Pinpoint the cell where the given text exists, returning its [x, y] midpoint coordinate. 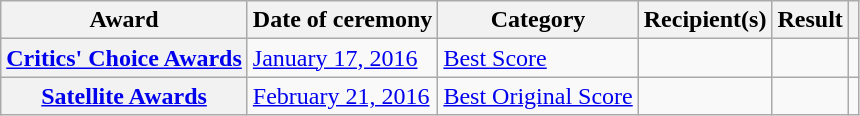
Award [124, 20]
February 21, 2016 [342, 96]
Best Original Score [538, 96]
Critics' Choice Awards [124, 58]
Date of ceremony [342, 20]
January 17, 2016 [342, 58]
Result [810, 20]
Recipient(s) [705, 20]
Category [538, 20]
Satellite Awards [124, 96]
Best Score [538, 58]
